Scan for the cell matching the given text and deliver its [X, Y] coordinate at center. 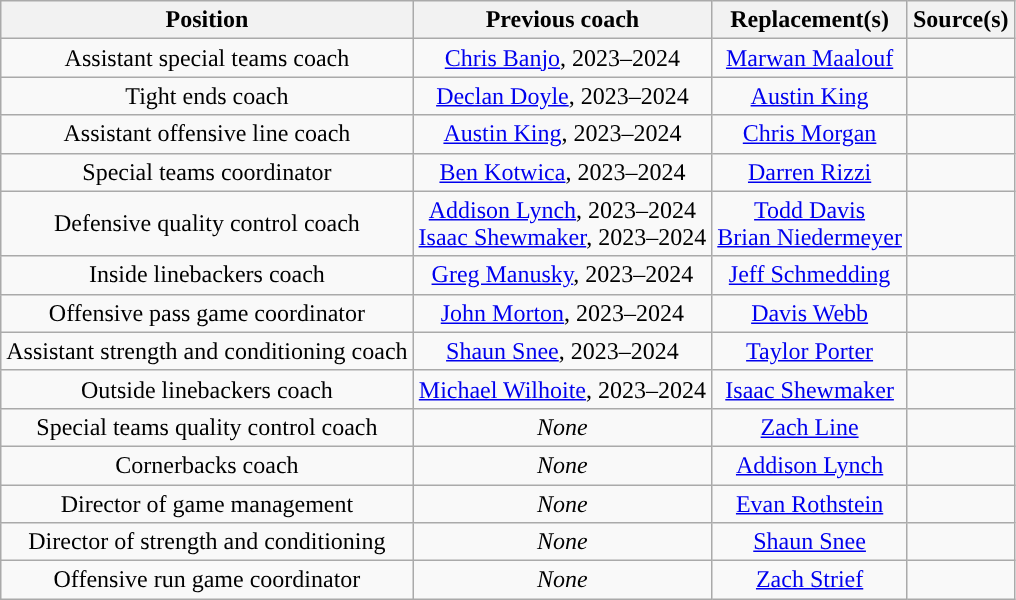
Davis Webb [810, 313]
Director of game management [207, 503]
Source(s) [960, 20]
Shaun Snee, 2023–2024 [562, 351]
Special teams quality control coach [207, 427]
Ben Kotwica, 2023–2024 [562, 172]
Assistant offensive line coach [207, 134]
Evan Rothstein [810, 503]
Cornerbacks coach [207, 465]
Inside linebackers coach [207, 275]
Michael Wilhoite, 2023–2024 [562, 389]
Assistant strength and conditioning coach [207, 351]
Marwan Maalouf [810, 58]
Taylor Porter [810, 351]
Replacement(s) [810, 20]
Darren Rizzi [810, 172]
Special teams coordinator [207, 172]
Director of strength and conditioning [207, 542]
Addison Lynch [810, 465]
Outside linebackers coach [207, 389]
Zach Line [810, 427]
Jeff Schmedding [810, 275]
Offensive run game coordinator [207, 580]
Previous coach [562, 20]
Austin King [810, 96]
Greg Manusky, 2023–2024 [562, 275]
Defensive quality control coach [207, 224]
Shaun Snee [810, 542]
Chris Morgan [810, 134]
Position [207, 20]
Assistant special teams coach [207, 58]
Isaac Shewmaker [810, 389]
Addison Lynch, 2023–2024Isaac Shewmaker, 2023–2024 [562, 224]
Offensive pass game coordinator [207, 313]
Austin King, 2023–2024 [562, 134]
Declan Doyle, 2023–2024 [562, 96]
Todd DavisBrian Niedermeyer [810, 224]
Zach Strief [810, 580]
Tight ends coach [207, 96]
Chris Banjo, 2023–2024 [562, 58]
John Morton, 2023–2024 [562, 313]
